Scan for the cell matching the given text and deliver its [x, y] coordinate at center. 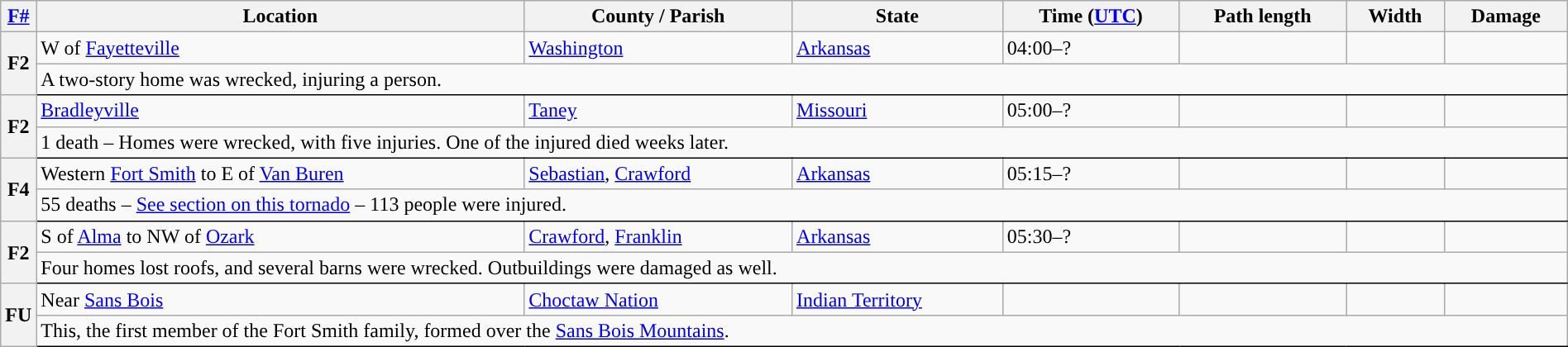
Time (UTC) [1091, 17]
Indian Territory [898, 299]
Taney [658, 111]
Crawford, Franklin [658, 236]
05:15–? [1091, 173]
Choctaw Nation [658, 299]
Washington [658, 48]
Location [280, 17]
A two-story home was wrecked, injuring a person. [802, 79]
1 death – Homes were wrecked, with five injuries. One of the injured died weeks later. [802, 142]
55 deaths – See section on this tornado – 113 people were injured. [802, 205]
Width [1396, 17]
Damage [1505, 17]
S of Alma to NW of Ozark [280, 236]
Four homes lost roofs, and several barns were wrecked. Outbuildings were damaged as well. [802, 268]
Near Sans Bois [280, 299]
FU [18, 315]
Missouri [898, 111]
05:30–? [1091, 236]
County / Parish [658, 17]
W of Fayetteville [280, 48]
F4 [18, 189]
Western Fort Smith to E of Van Buren [280, 173]
05:00–? [1091, 111]
F# [18, 17]
Path length [1263, 17]
04:00–? [1091, 48]
Sebastian, Crawford [658, 173]
Bradleyville [280, 111]
This, the first member of the Fort Smith family, formed over the Sans Bois Mountains. [802, 330]
State [898, 17]
